Search for the cell housing the specified text and yield its (X, Y) center coordinate. 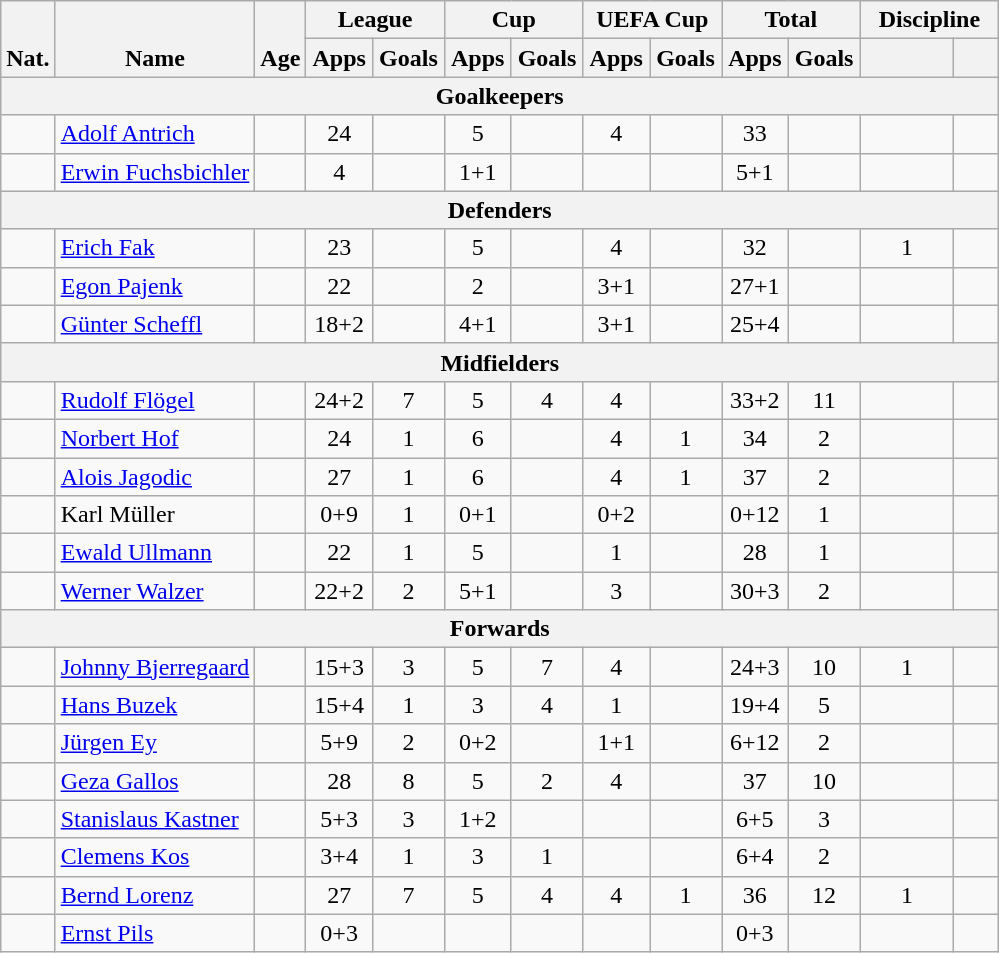
27+1 (756, 286)
Midfielders (500, 362)
Forwards (500, 629)
33 (756, 134)
5+3 (340, 819)
0+9 (340, 515)
Ewald Ullmann (155, 553)
Discipline (930, 20)
6+4 (756, 857)
23 (340, 248)
Jürgen Ey (155, 743)
Alois Jagodic (155, 477)
Stanislaus Kastner (155, 819)
11 (824, 400)
6+5 (756, 819)
0+1 (478, 515)
Johnny Bjerregaard (155, 667)
Total (792, 20)
24+3 (756, 667)
League (376, 20)
5+9 (340, 743)
Name (155, 39)
30+3 (756, 591)
Hans Buzek (155, 705)
19+4 (756, 705)
36 (756, 895)
3+4 (340, 857)
34 (756, 438)
Erich Fak (155, 248)
Adolf Antrich (155, 134)
Geza Gallos (155, 781)
Bernd Lorenz (155, 895)
Cup (514, 20)
Defenders (500, 210)
24+2 (340, 400)
Nat. (28, 39)
Ernst Pils (155, 933)
15+4 (340, 705)
25+4 (756, 324)
Werner Walzer (155, 591)
Karl Müller (155, 515)
Goalkeepers (500, 96)
Clemens Kos (155, 857)
6+12 (756, 743)
15+3 (340, 667)
22+2 (340, 591)
8 (408, 781)
Günter Scheffl (155, 324)
1+2 (478, 819)
18+2 (340, 324)
Egon Pajenk (155, 286)
0+12 (756, 515)
Norbert Hof (155, 438)
Erwin Fuchsbichler (155, 172)
32 (756, 248)
12 (824, 895)
33+2 (756, 400)
4+1 (478, 324)
Rudolf Flögel (155, 400)
UEFA Cup (652, 20)
Age (280, 39)
